Identify which cell holds the provided text, then report its [X, Y] central coordinate. 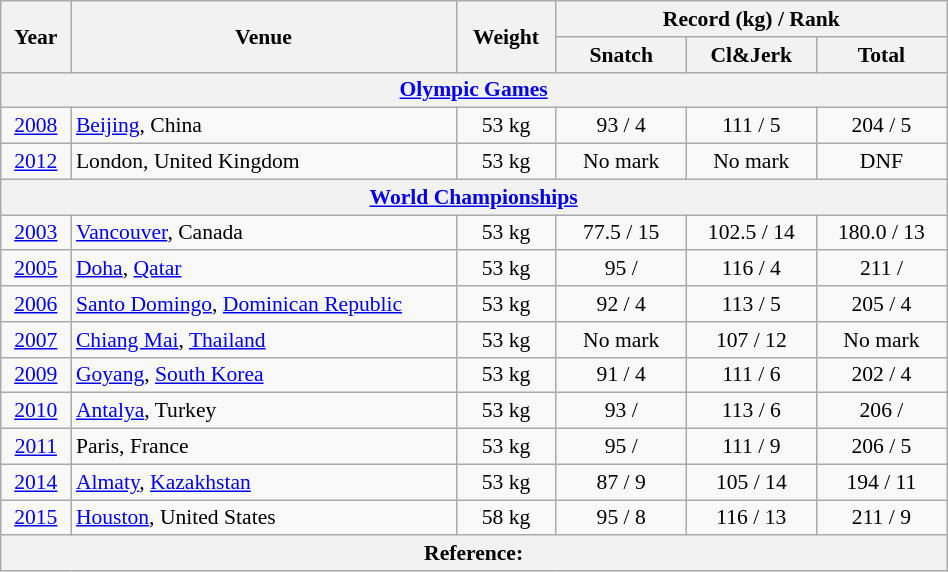
Vancouver, Canada [264, 233]
116 / 4 [751, 269]
Houston, United States [264, 518]
Venue [264, 36]
111 / 9 [751, 447]
93 / 4 [621, 126]
Almaty, Kazakhstan [264, 482]
211 / [881, 269]
2003 [36, 233]
Cl&Jerk [751, 55]
Snatch [621, 55]
105 / 14 [751, 482]
116 / 13 [751, 518]
113 / 5 [751, 304]
2007 [36, 340]
202 / 4 [881, 375]
95 / 8 [621, 518]
58 kg [506, 518]
Beijing, China [264, 126]
194 / 11 [881, 482]
93 / [621, 411]
Olympic Games [474, 90]
211 / 9 [881, 518]
DNF [881, 162]
111 / 6 [751, 375]
77.5 / 15 [621, 233]
107 / 12 [751, 340]
Paris, France [264, 447]
2010 [36, 411]
Doha, Qatar [264, 269]
111 / 5 [751, 126]
2009 [36, 375]
2006 [36, 304]
206 / [881, 411]
2012 [36, 162]
2014 [36, 482]
Record (kg) / Rank [751, 19]
Reference: [474, 554]
113 / 6 [751, 411]
Goyang, South Korea [264, 375]
2008 [36, 126]
2005 [36, 269]
London, United Kingdom [264, 162]
Weight [506, 36]
Year [36, 36]
205 / 4 [881, 304]
Antalya, Turkey [264, 411]
87 / 9 [621, 482]
Santo Domingo, Dominican Republic [264, 304]
102.5 / 14 [751, 233]
204 / 5 [881, 126]
92 / 4 [621, 304]
2011 [36, 447]
180.0 / 13 [881, 233]
91 / 4 [621, 375]
206 / 5 [881, 447]
Chiang Mai, Thailand [264, 340]
Total [881, 55]
2015 [36, 518]
World Championships [474, 197]
